Determine the (X, Y) coordinate at the center of the cell enclosing the given text.  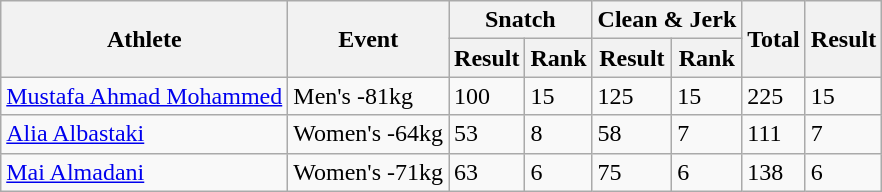
8 (558, 134)
Athlete (144, 39)
138 (774, 172)
125 (632, 96)
75 (632, 172)
Clean & Jerk (667, 20)
Mai Almadani (144, 172)
Men's -81kg (368, 96)
Mustafa Ahmad Mohammed (144, 96)
111 (774, 134)
225 (774, 96)
Women's -64kg (368, 134)
100 (487, 96)
Women's -71kg (368, 172)
Total (774, 39)
58 (632, 134)
53 (487, 134)
Snatch (521, 20)
Alia Albastaki (144, 134)
Event (368, 39)
63 (487, 172)
